Find where the given text appears and provide that cell's center as [X, Y] coordinate. 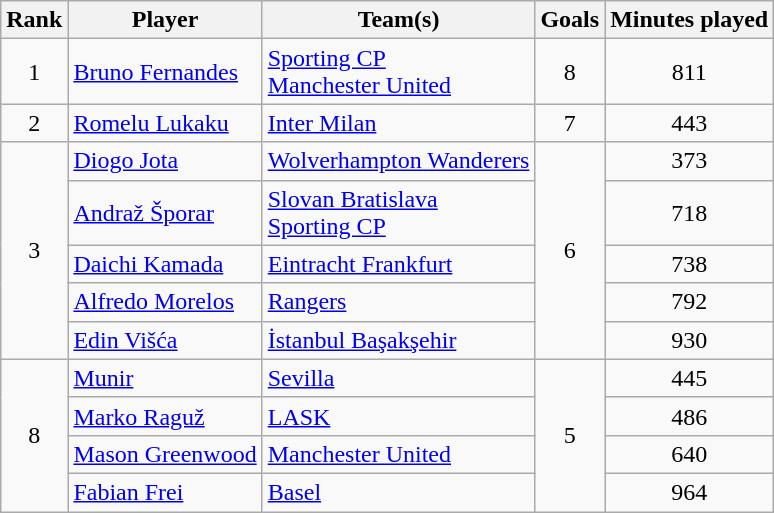
Minutes played [690, 20]
Goals [570, 20]
640 [690, 454]
Bruno Fernandes [165, 72]
Inter Milan [398, 123]
3 [34, 250]
Mason Greenwood [165, 454]
Slovan Bratislava Sporting CP [398, 212]
Rank [34, 20]
Alfredo Morelos [165, 302]
Sevilla [398, 378]
Wolverhampton Wanderers [398, 161]
Rangers [398, 302]
5 [570, 435]
7 [570, 123]
445 [690, 378]
443 [690, 123]
1 [34, 72]
811 [690, 72]
Fabian Frei [165, 492]
486 [690, 416]
Team(s) [398, 20]
792 [690, 302]
Marko Raguž [165, 416]
Diogo Jota [165, 161]
373 [690, 161]
Player [165, 20]
Andraž Šporar [165, 212]
Edin Višća [165, 340]
LASK [398, 416]
930 [690, 340]
Basel [398, 492]
964 [690, 492]
Romelu Lukaku [165, 123]
Munir [165, 378]
718 [690, 212]
Daichi Kamada [165, 264]
Eintracht Frankfurt [398, 264]
738 [690, 264]
2 [34, 123]
6 [570, 250]
İstanbul Başakşehir [398, 340]
Sporting CP Manchester United [398, 72]
Manchester United [398, 454]
